Pinpoint the cell where the given text exists, returning its [X, Y] midpoint coordinate. 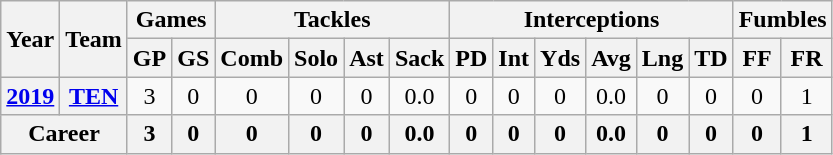
Avg [612, 58]
Comb [252, 58]
TD [711, 58]
Team [94, 39]
GP [149, 58]
Ast [367, 58]
2019 [30, 96]
Lng [662, 58]
TEN [94, 96]
Solo [316, 58]
GS [194, 58]
Career [64, 134]
Games [170, 20]
Year [30, 39]
PD [472, 58]
Yds [560, 58]
Sack [419, 58]
FF [757, 58]
Fumbles [782, 20]
FR [806, 58]
Interceptions [592, 20]
Int [514, 58]
Tackles [332, 20]
